Capture the cell that displays the provided text and extract its [x, y] central coordinate. 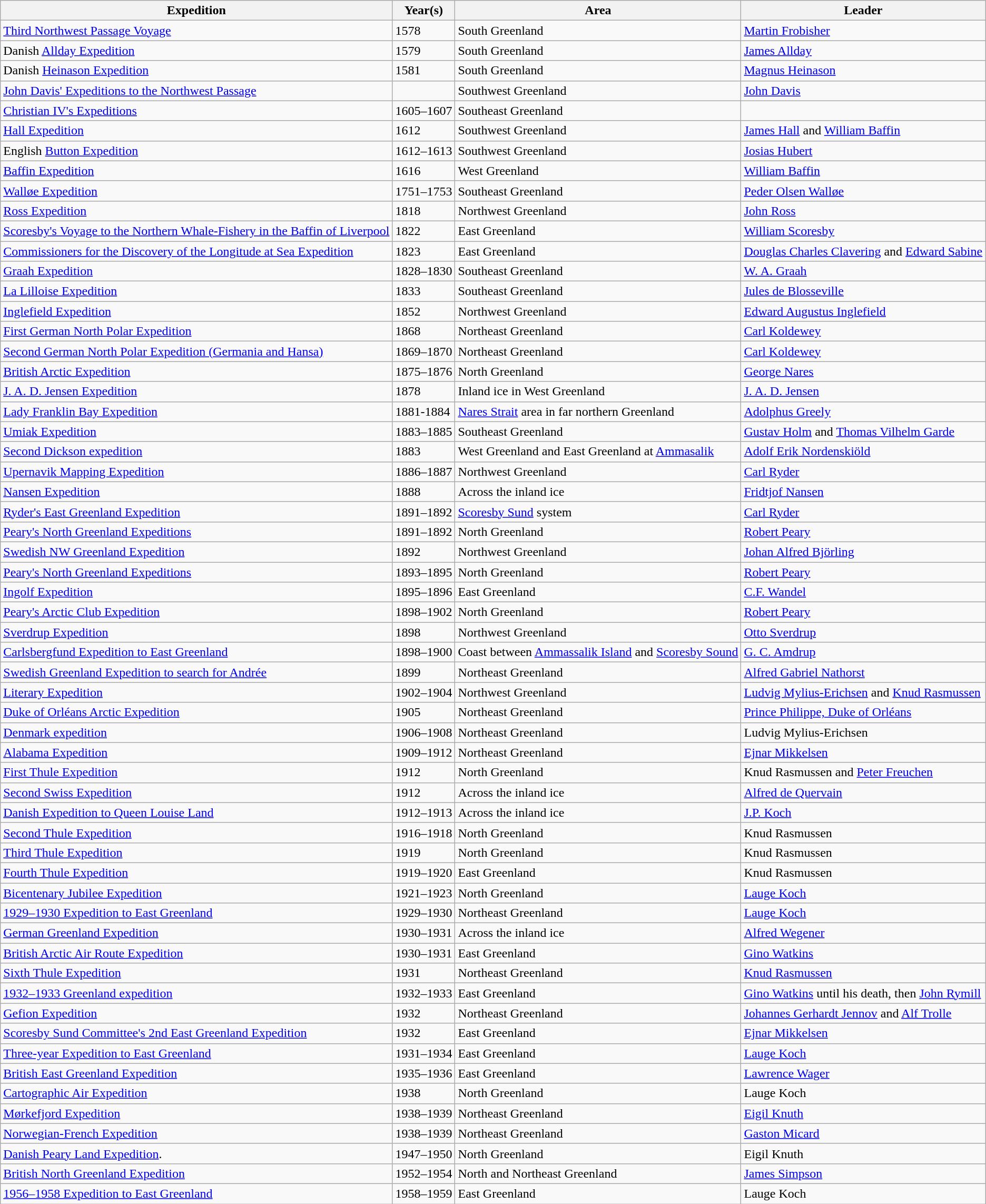
Alfred Gabriel Nathorst [863, 672]
Upernavik Mapping Expedition [196, 472]
Expedition [196, 11]
Ludvig Mylius-Erichsen [863, 732]
William Baffin [863, 171]
Adolf Erik Nordenskiöld [863, 452]
Edward Augustus Inglefield [863, 311]
Danish Peary Land Expedition. [196, 1153]
Martin Frobisher [863, 31]
Ludvig Mylius-Erichsen and Knud Rasmussen [863, 692]
Area [598, 11]
1605–1607 [423, 111]
Coast between Ammassalik Island and Scoresby Sound [598, 652]
West Greenland and East Greenland at Ammasalik [598, 452]
Cartographic Air Expedition [196, 1093]
Knud Rasmussen and Peter Freuchen [863, 772]
1883 [423, 452]
1929–1930 [423, 913]
Second German North Polar Expedition (Germania and Hansa) [196, 351]
Denmark expedition [196, 732]
1947–1950 [423, 1153]
John Davis [863, 91]
Third Thule Expedition [196, 853]
Gaston Micard [863, 1133]
Danish Allday Expedition [196, 51]
Literary Expedition [196, 692]
Lawrence Wager [863, 1073]
British East Greenland Expedition [196, 1073]
Nares Strait area in far northern Greenland [598, 412]
Third Northwest Passage Voyage [196, 31]
1958–1959 [423, 1193]
1892 [423, 552]
English Button Expedition [196, 151]
1612 [423, 131]
1895–1896 [423, 592]
British North Greenland Expedition [196, 1173]
George Nares [863, 371]
1898 [423, 632]
Scoresby Sund Committee's 2nd East Greenland Expedition [196, 1033]
Baffin Expedition [196, 171]
1909–1912 [423, 752]
Second Thule Expedition [196, 833]
1875–1876 [423, 371]
Fridtjof Nansen [863, 492]
1905 [423, 712]
Inglefield Expedition [196, 311]
1886–1887 [423, 472]
1883–1885 [423, 432]
Danish Heinason Expedition [196, 71]
James Simpson [863, 1173]
Norwegian-French Expedition [196, 1133]
1581 [423, 71]
1952–1954 [423, 1173]
German Greenland Expedition [196, 933]
1881-1884 [423, 412]
1912–1913 [423, 813]
W. A. Graah [863, 271]
Gino Watkins until his death, then John Rymill [863, 993]
British Arctic Air Route Expedition [196, 953]
Sixth Thule Expedition [196, 973]
1579 [423, 51]
Johannes Gerhardt Jennov and Alf Trolle [863, 1013]
James Hall and William Baffin [863, 131]
Fourth Thule Expedition [196, 873]
1906–1908 [423, 732]
Josias Hubert [863, 151]
1878 [423, 391]
Second Dickson expedition [196, 452]
Adolphus Greely [863, 412]
1828–1830 [423, 271]
Alabama Expedition [196, 752]
J.P. Koch [863, 813]
Umiak Expedition [196, 432]
Sverdrup Expedition [196, 632]
C.F. Wandel [863, 592]
1899 [423, 672]
1893–1895 [423, 572]
Duke of Orléans Arctic Expedition [196, 712]
1919 [423, 853]
Carlsbergfund Expedition to East Greenland [196, 652]
Inland ice in West Greenland [598, 391]
North and Northeast Greenland [598, 1173]
1921–1923 [423, 893]
1902–1904 [423, 692]
1823 [423, 251]
Gino Watkins [863, 953]
First German North Polar Expedition [196, 331]
1919–1920 [423, 873]
Douglas Charles Clavering and Edward Sabine [863, 251]
Leader [863, 11]
British Arctic Expedition [196, 371]
Danish Expedition to Queen Louise Land [196, 813]
1852 [423, 311]
1938 [423, 1093]
Alfred de Quervain [863, 792]
John Ross [863, 211]
Prince Philippe, Duke of Orléans [863, 712]
1868 [423, 331]
Swedish NW Greenland Expedition [196, 552]
Gustav Holm and Thomas Vilhelm Garde [863, 432]
Scoresby's Voyage to the Northern Whale-Fishery in the Baffin of Liverpool [196, 231]
Alfred Wegener [863, 933]
Jules de Blosseville [863, 291]
1916–1918 [423, 833]
1932–1933 [423, 993]
Nansen Expedition [196, 492]
Scoresby Sund system [598, 512]
Lady Franklin Bay Expedition [196, 412]
1935–1936 [423, 1073]
Peder Olsen Walløe [863, 191]
1888 [423, 492]
1818 [423, 211]
Graah Expedition [196, 271]
1616 [423, 171]
1578 [423, 31]
G. C. Amdrup [863, 652]
1931–1934 [423, 1053]
1833 [423, 291]
J. A. D. Jensen Expedition [196, 391]
1822 [423, 231]
John Davis' Expeditions to the Northwest Passage [196, 91]
First Thule Expedition [196, 772]
Gefion Expedition [196, 1013]
Swedish Greenland Expedition to search for Andrée [196, 672]
Commissioners for the Discovery of the Longitude at Sea Expedition [196, 251]
Mørkefjord Expedition [196, 1113]
La Lilloise Expedition [196, 291]
Peary's Arctic Club Expedition [196, 612]
Walløe Expedition [196, 191]
1898–1900 [423, 652]
William Scoresby [863, 231]
Ryder's East Greenland Expedition [196, 512]
J. A. D. Jensen [863, 391]
1751–1753 [423, 191]
Ingolf Expedition [196, 592]
Three-year Expedition to East Greenland [196, 1053]
1932–1933 Greenland expedition [196, 993]
1898–1902 [423, 612]
Hall Expedition [196, 131]
1931 [423, 973]
1869–1870 [423, 351]
1956–1958 Expedition to East Greenland [196, 1193]
1612–1613 [423, 151]
1929–1930 Expedition to East Greenland [196, 913]
Otto Sverdrup [863, 632]
Ross Expedition [196, 211]
Second Swiss Expedition [196, 792]
Magnus Heinason [863, 71]
Bicentenary Jubilee Expedition [196, 893]
West Greenland [598, 171]
James Allday [863, 51]
Year(s) [423, 11]
Christian IV's Expeditions [196, 111]
Johan Alfred Björling [863, 552]
